Find where the given text appears and provide that cell's center as (X, Y) coordinate. 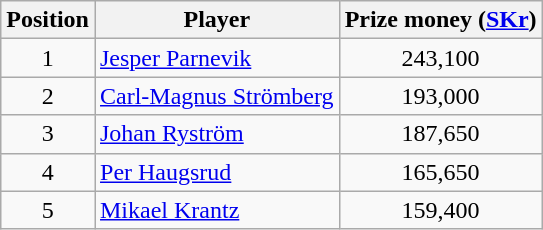
Prize money (SKr) (440, 20)
5 (48, 210)
159,400 (440, 210)
Position (48, 20)
187,650 (440, 134)
Jesper Parnevik (216, 58)
1 (48, 58)
2 (48, 96)
3 (48, 134)
243,100 (440, 58)
Johan Ryström (216, 134)
Per Haugsrud (216, 172)
193,000 (440, 96)
165,650 (440, 172)
Player (216, 20)
Carl-Magnus Strömberg (216, 96)
4 (48, 172)
Mikael Krantz (216, 210)
